Locate the cell with the specified text and output its (X, Y) center coordinate. 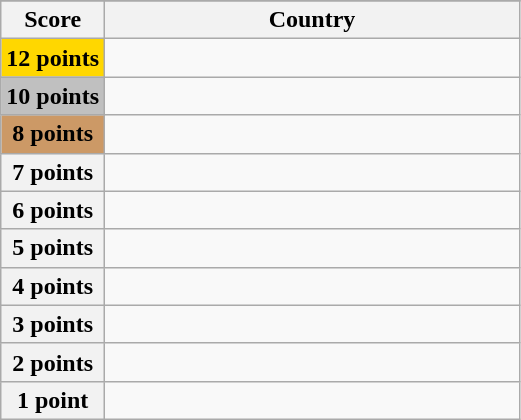
Country (312, 20)
Score (53, 20)
7 points (53, 172)
4 points (53, 286)
3 points (53, 324)
6 points (53, 210)
1 point (53, 400)
12 points (53, 58)
10 points (53, 96)
2 points (53, 362)
8 points (53, 134)
5 points (53, 248)
